Identify which cell holds the provided text, then report its [X, Y] central coordinate. 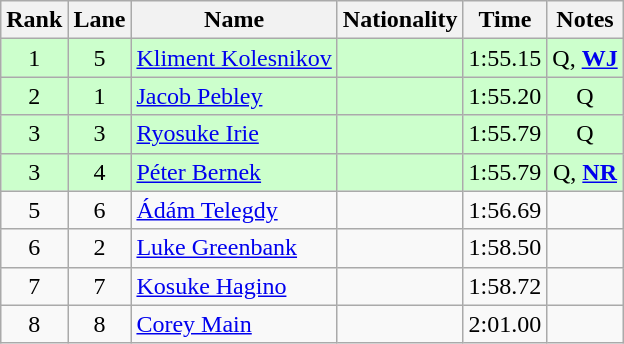
4 [100, 172]
Q, NR [585, 172]
Notes [585, 20]
Q, WJ [585, 58]
1:56.69 [505, 210]
Kosuke Hagino [234, 286]
Ádám Telegdy [234, 210]
1:58.50 [505, 248]
Ryosuke Irie [234, 134]
Time [505, 20]
Jacob Pebley [234, 96]
1:55.20 [505, 96]
Kliment Kolesnikov [234, 58]
Péter Bernek [234, 172]
Rank [34, 20]
Lane [100, 20]
Luke Greenbank [234, 248]
1:55.15 [505, 58]
1:58.72 [505, 286]
2:01.00 [505, 324]
Nationality [400, 20]
Corey Main [234, 324]
Name [234, 20]
